Extract the (X, Y) coordinate from the center of the cell holding the provided text.  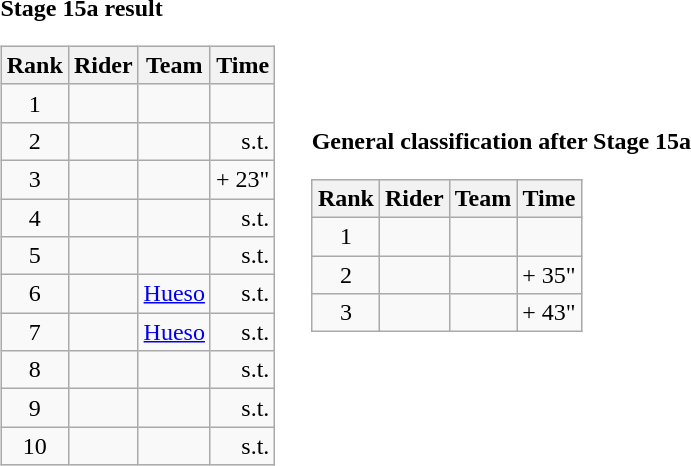
8 (34, 370)
9 (34, 408)
+ 23" (242, 179)
+ 35" (549, 275)
5 (34, 256)
6 (34, 294)
10 (34, 446)
4 (34, 217)
+ 43" (549, 313)
7 (34, 332)
